Return the (x, y) coordinate for the center point of the cell that contains the specified text.  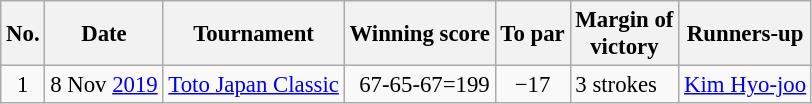
Winning score (420, 34)
−17 (532, 85)
No. (23, 34)
To par (532, 34)
Margin ofvictory (624, 34)
Kim Hyo-joo (746, 85)
Date (104, 34)
Runners-up (746, 34)
67-65-67=199 (420, 85)
1 (23, 85)
8 Nov 2019 (104, 85)
3 strokes (624, 85)
Tournament (254, 34)
Toto Japan Classic (254, 85)
